Find where the given text appears and provide that cell's center as (X, Y) coordinate. 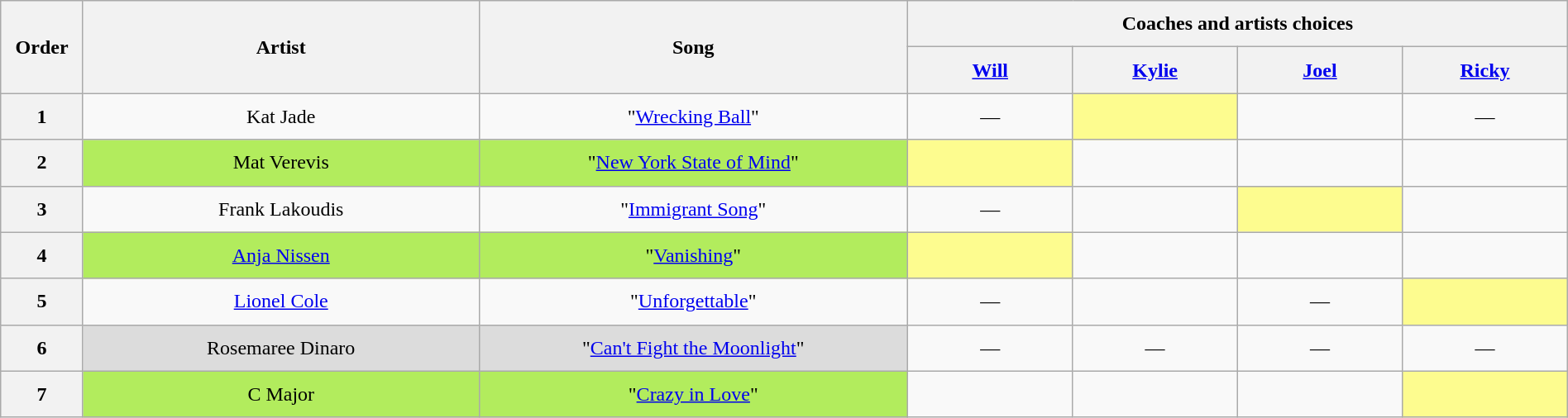
"Wrecking Ball" (693, 116)
Joel (1320, 70)
"New York State of Mind" (693, 163)
"Vanishing" (693, 255)
Mat Verevis (281, 163)
Rosemaree Dinaro (281, 348)
1 (42, 116)
Ricky (1485, 70)
Will (991, 70)
"Unforgettable" (693, 302)
Frank Lakoudis (281, 209)
"Immigrant Song" (693, 209)
Kylie (1154, 70)
Song (693, 47)
6 (42, 348)
Lionel Cole (281, 302)
Kat Jade (281, 116)
"Crazy in Love" (693, 394)
Coaches and artists choices (1238, 24)
3 (42, 209)
4 (42, 255)
Order (42, 47)
5 (42, 302)
C Major (281, 394)
Artist (281, 47)
2 (42, 163)
Anja Nissen (281, 255)
7 (42, 394)
"Can't Fight the Moonlight" (693, 348)
